From the cell containing the given text, extract its center point as [X, Y] coordinate. 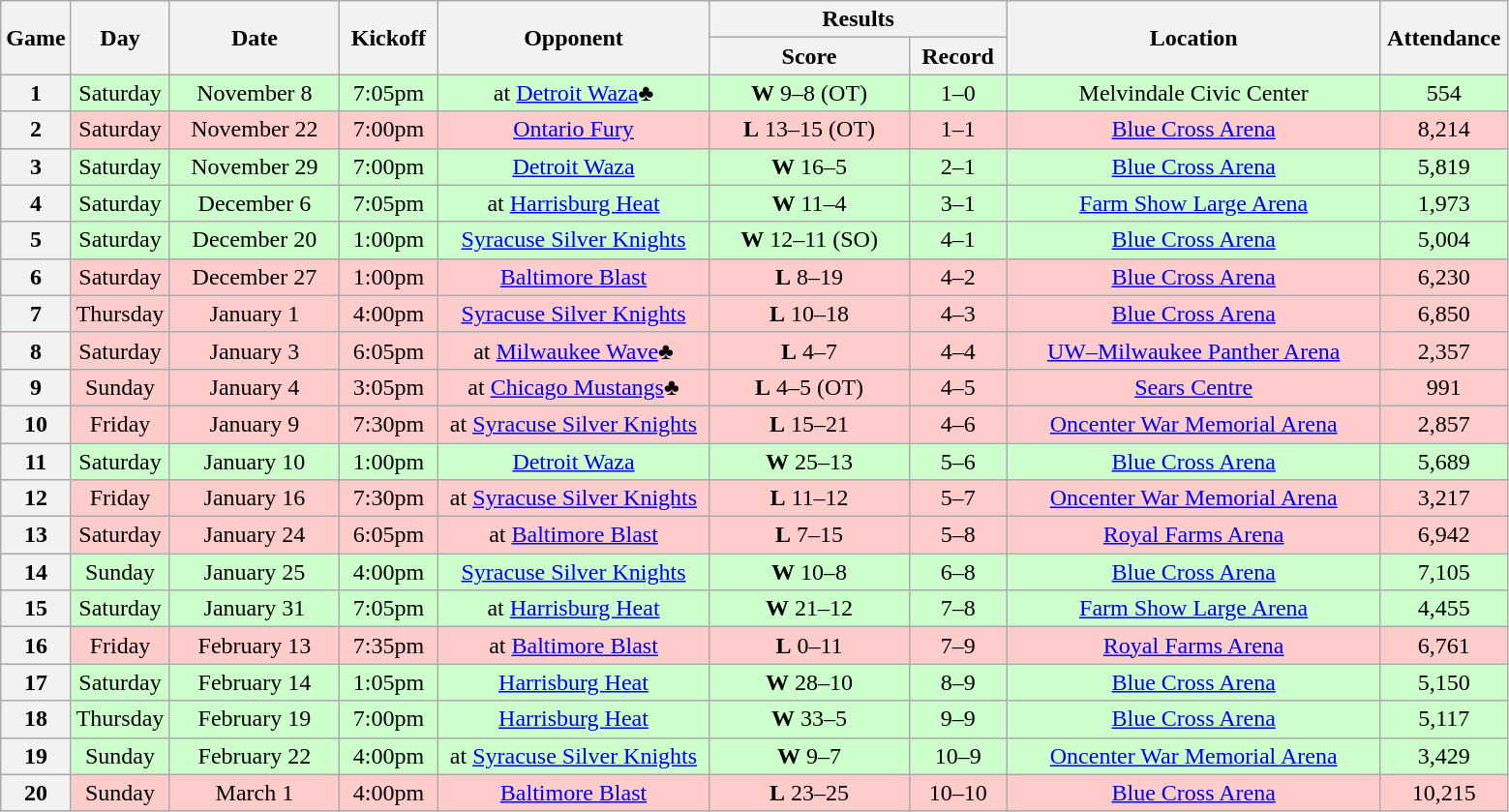
January 24 [255, 535]
4–5 [958, 387]
7–8 [958, 609]
10–9 [958, 756]
1,973 [1444, 203]
9–9 [958, 719]
10–10 [958, 793]
17 [36, 682]
L 7–15 [809, 535]
3–1 [958, 203]
1–1 [958, 130]
2,857 [1444, 424]
6,761 [1444, 646]
W 33–5 [809, 719]
January 9 [255, 424]
4 [36, 203]
W 10–8 [809, 572]
December 6 [255, 203]
Day [120, 38]
7,105 [1444, 572]
1 [36, 93]
3,217 [1444, 498]
6–8 [958, 572]
5,150 [1444, 682]
5–7 [958, 498]
4–4 [958, 350]
L 0–11 [809, 646]
L 8–19 [809, 277]
1:05pm [389, 682]
L 15–21 [809, 424]
4–6 [958, 424]
January 25 [255, 572]
4–2 [958, 277]
January 16 [255, 498]
January 10 [255, 462]
7:35pm [389, 646]
UW–Milwaukee Panther Arena [1193, 350]
at Milwaukee Wave♣ [573, 350]
5,004 [1444, 240]
5,117 [1444, 719]
3 [36, 166]
8,214 [1444, 130]
January 4 [255, 387]
6,942 [1444, 535]
Ontario Fury [573, 130]
W 21–12 [809, 609]
5,689 [1444, 462]
L 11–12 [809, 498]
Date [255, 38]
L 4–5 (OT) [809, 387]
L 10–18 [809, 314]
January 1 [255, 314]
5–6 [958, 462]
L 13–15 (OT) [809, 130]
10 [36, 424]
Game [36, 38]
Score [809, 56]
February 13 [255, 646]
5–8 [958, 535]
2–1 [958, 166]
7 [36, 314]
W 9–7 [809, 756]
4,455 [1444, 609]
Attendance [1444, 38]
Opponent [573, 38]
2 [36, 130]
December 27 [255, 277]
W 9–8 (OT) [809, 93]
at Detroit Waza♣ [573, 93]
10,215 [1444, 793]
11 [36, 462]
February 22 [255, 756]
February 19 [255, 719]
November 29 [255, 166]
W 25–13 [809, 462]
5 [36, 240]
3:05pm [389, 387]
14 [36, 572]
December 20 [255, 240]
January 31 [255, 609]
Melvindale Civic Center [1193, 93]
6,850 [1444, 314]
15 [36, 609]
18 [36, 719]
4–1 [958, 240]
554 [1444, 93]
8 [36, 350]
9 [36, 387]
W 28–10 [809, 682]
March 1 [255, 793]
16 [36, 646]
12 [36, 498]
November 22 [255, 130]
4–3 [958, 314]
19 [36, 756]
6,230 [1444, 277]
2,357 [1444, 350]
January 3 [255, 350]
Results [858, 19]
February 14 [255, 682]
W 16–5 [809, 166]
Kickoff [389, 38]
13 [36, 535]
at Chicago Mustangs♣ [573, 387]
Sears Centre [1193, 387]
W 12–11 (SO) [809, 240]
8–9 [958, 682]
L 4–7 [809, 350]
W 11–4 [809, 203]
6 [36, 277]
5,819 [1444, 166]
November 8 [255, 93]
L 23–25 [809, 793]
7–9 [958, 646]
1–0 [958, 93]
991 [1444, 387]
20 [36, 793]
3,429 [1444, 756]
Record [958, 56]
Location [1193, 38]
